Provide the (X, Y) coordinate of the cell's center where the given text is located.  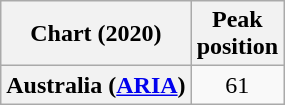
Chart (2020) (96, 34)
61 (237, 85)
Australia (ARIA) (96, 85)
Peakposition (237, 34)
